Return [x, y] of the center of cell containing provided text 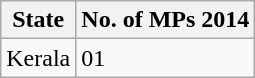
State [38, 20]
No. of MPs 2014 [166, 20]
01 [166, 58]
Kerala [38, 58]
